Return (X, Y) of the center of cell containing provided text 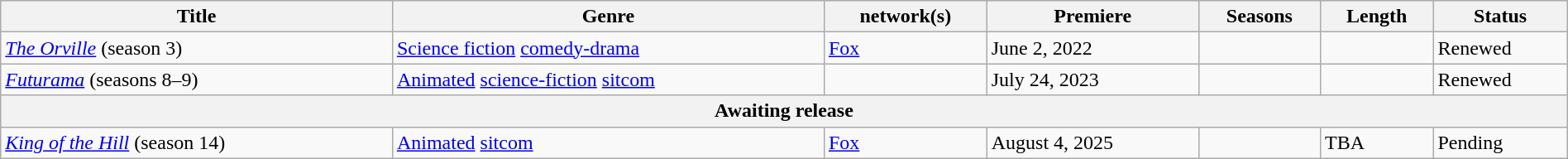
Genre (608, 17)
TBA (1376, 142)
Length (1376, 17)
Premiere (1092, 17)
Science fiction comedy-drama (608, 48)
Title (197, 17)
June 2, 2022 (1092, 48)
July 24, 2023 (1092, 79)
Pending (1500, 142)
Animated sitcom (608, 142)
Status (1500, 17)
Futurama (seasons 8–9) (197, 79)
King of the Hill (season 14) (197, 142)
Awaiting release (784, 111)
Animated science-fiction sitcom (608, 79)
The Orville (season 3) (197, 48)
Seasons (1259, 17)
network(s) (905, 17)
August 4, 2025 (1092, 142)
